Return the [x, y] coordinate for the center point of the cell that contains the specified text.  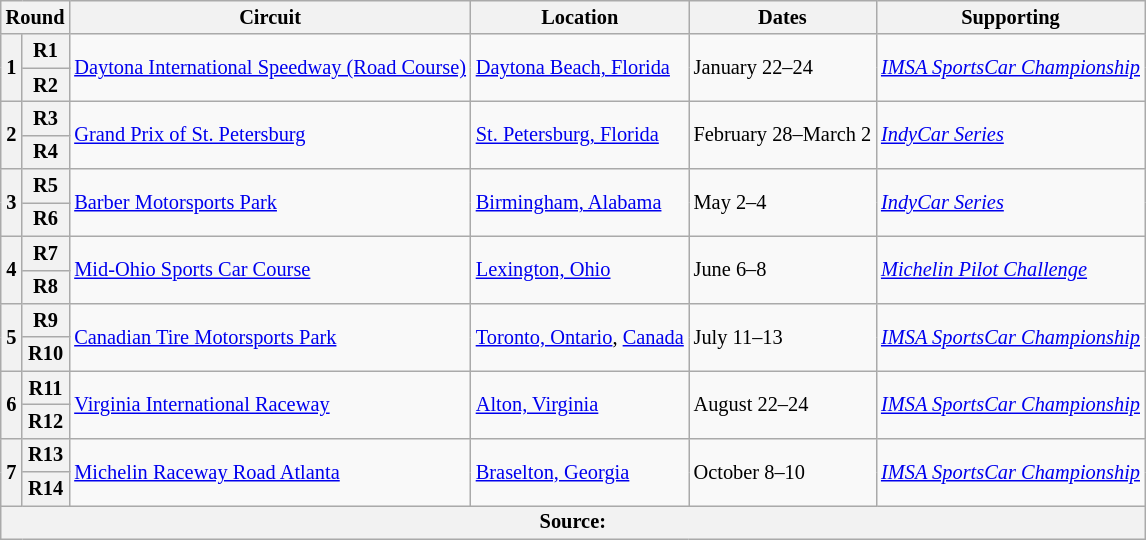
August 22–24 [782, 404]
R7 [46, 253]
Michelin Pilot Challenge [1010, 270]
R13 [46, 455]
R10 [46, 354]
St. Petersburg, Florida [580, 134]
Circuit [270, 17]
Grand Prix of St. Petersburg [270, 134]
R8 [46, 287]
June 6–8 [782, 270]
R2 [46, 85]
Round [36, 17]
5 [12, 336]
Source: [573, 522]
Toronto, Ontario, Canada [580, 336]
3 [12, 202]
R14 [46, 489]
Daytona Beach, Florida [580, 68]
4 [12, 270]
July 11–13 [782, 336]
Supporting [1010, 17]
R4 [46, 152]
Alton, Virginia [580, 404]
R11 [46, 388]
Mid-Ohio Sports Car Course [270, 270]
Braselton, Georgia [580, 472]
Barber Motorsports Park [270, 202]
Michelin Raceway Road Atlanta [270, 472]
January 22–24 [782, 68]
Canadian Tire Motorsports Park [270, 336]
R9 [46, 320]
6 [12, 404]
Location [580, 17]
Dates [782, 17]
R3 [46, 118]
1 [12, 68]
2 [12, 134]
Daytona International Speedway (Road Course) [270, 68]
Virginia International Raceway [270, 404]
R5 [46, 186]
May 2–4 [782, 202]
February 28–March 2 [782, 134]
R1 [46, 51]
7 [12, 472]
R6 [46, 219]
October 8–10 [782, 472]
R12 [46, 421]
Birmingham, Alabama [580, 202]
Lexington, Ohio [580, 270]
